Identify which cell holds the provided text, then report its (x, y) central coordinate. 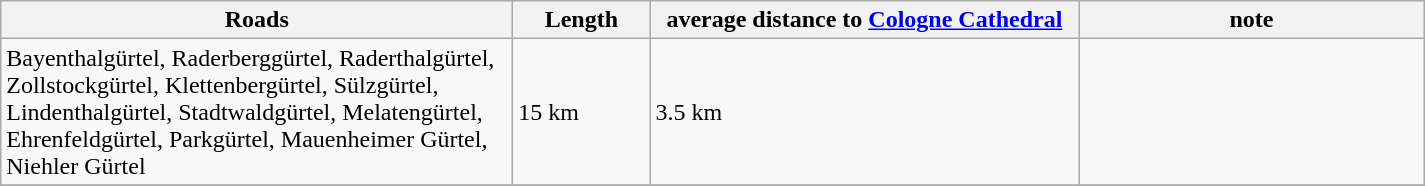
Length (582, 20)
15 km (582, 112)
Roads (257, 20)
note (1252, 20)
3.5 km (864, 112)
average distance to Cologne Cathedral (864, 20)
